Extract the [X, Y] coordinate from the center of the cell holding the provided text.  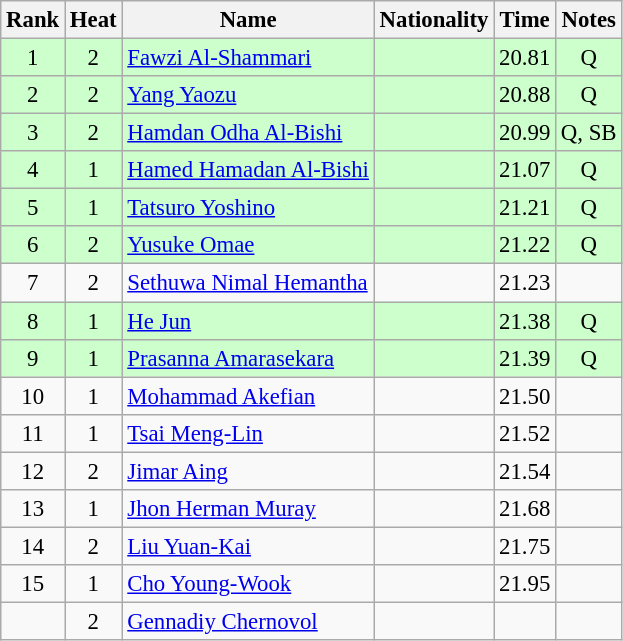
Gennadiy Chernovol [248, 621]
21.21 [525, 208]
12 [33, 471]
Heat [94, 20]
21.68 [525, 509]
15 [33, 584]
Notes [589, 20]
Fawzi Al-Shammari [248, 58]
Time [525, 20]
5 [33, 208]
21.23 [525, 283]
21.22 [525, 245]
6 [33, 245]
21.07 [525, 170]
20.88 [525, 95]
Nationality [434, 20]
Jimar Aing [248, 471]
Yang Yaozu [248, 95]
Mohammad Akefian [248, 396]
14 [33, 546]
21.75 [525, 546]
3 [33, 133]
Tsai Meng-Lin [248, 433]
20.81 [525, 58]
4 [33, 170]
Prasanna Amarasekara [248, 358]
Jhon Herman Muray [248, 509]
Sethuwa Nimal Hemantha [248, 283]
21.39 [525, 358]
7 [33, 283]
8 [33, 321]
21.38 [525, 321]
10 [33, 396]
Liu Yuan-Kai [248, 546]
Rank [33, 20]
Hamdan Odha Al-Bishi [248, 133]
Name [248, 20]
Hamed Hamadan Al-Bishi [248, 170]
13 [33, 509]
21.54 [525, 471]
20.99 [525, 133]
21.50 [525, 396]
He Jun [248, 321]
Q, SB [589, 133]
Tatsuro Yoshino [248, 208]
21.95 [525, 584]
Yusuke Omae [248, 245]
11 [33, 433]
Cho Young-Wook [248, 584]
21.52 [525, 433]
9 [33, 358]
